Find where the given text appears and provide that cell's center as (X, Y) coordinate. 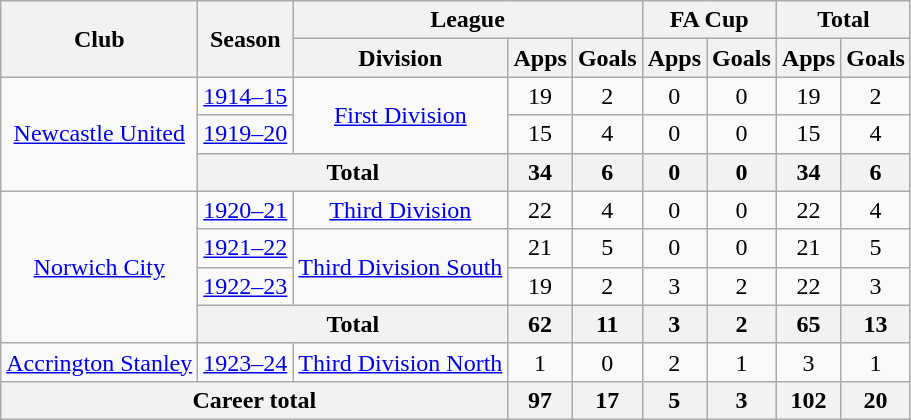
102 (808, 400)
League (468, 20)
1920–21 (246, 210)
1914–15 (246, 96)
Season (246, 39)
Division (400, 58)
1923–24 (246, 362)
11 (607, 324)
Third Division North (400, 362)
1922–23 (246, 286)
Accrington Stanley (100, 362)
1921–22 (246, 248)
65 (808, 324)
1919–20 (246, 134)
Career total (254, 400)
20 (876, 400)
17 (607, 400)
FA Cup (709, 20)
Newcastle United (100, 134)
Norwich City (100, 267)
62 (540, 324)
13 (876, 324)
First Division (400, 115)
Club (100, 39)
Third Division (400, 210)
97 (540, 400)
Third Division South (400, 267)
